Detect which cell encompasses the target text, then output its [X, Y] center coordinate. 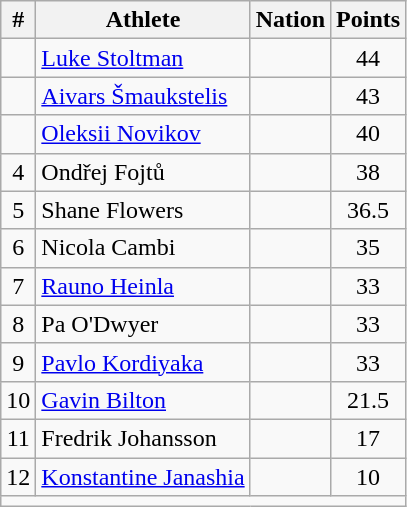
Nicola Cambi [143, 248]
5 [18, 210]
Nation [290, 20]
Aivars Šmaukstelis [143, 96]
Ondřej Fojtů [143, 172]
44 [368, 58]
38 [368, 172]
43 [368, 96]
12 [18, 477]
Fredrik Johansson [143, 438]
36.5 [368, 210]
11 [18, 438]
7 [18, 286]
17 [368, 438]
40 [368, 134]
9 [18, 362]
Athlete [143, 20]
21.5 [368, 400]
35 [368, 248]
Oleksii Novikov [143, 134]
Konstantine Janashia [143, 477]
# [18, 20]
8 [18, 324]
Rauno Heinla [143, 286]
Gavin Bilton [143, 400]
6 [18, 248]
4 [18, 172]
Points [368, 20]
Pa O'Dwyer [143, 324]
Luke Stoltman [143, 58]
Pavlo Kordiyaka [143, 362]
Shane Flowers [143, 210]
